Output the (X, Y) coordinate of the center of the cell containing the given text.  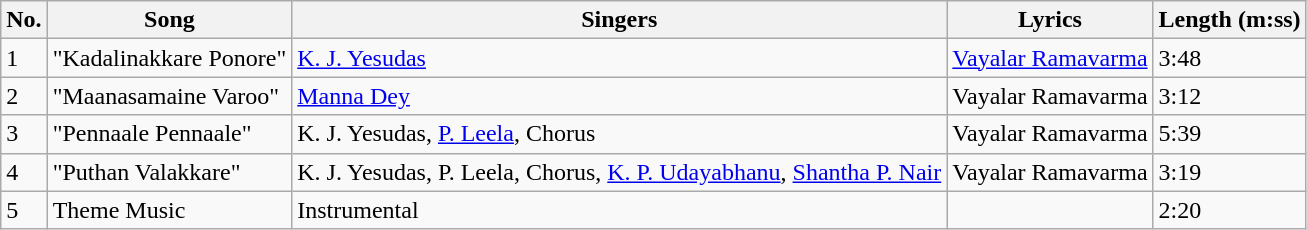
Length (m:ss) (1230, 20)
"Kadalinakkare Ponore" (170, 58)
Instrumental (620, 210)
5 (24, 210)
3:12 (1230, 96)
2 (24, 96)
K. J. Yesudas, P. Leela, Chorus, K. P. Udayabhanu, Shantha P. Nair (620, 172)
Singers (620, 20)
K. J. Yesudas (620, 58)
4 (24, 172)
3 (24, 134)
Manna Dey (620, 96)
No. (24, 20)
"Pennaale Pennaale" (170, 134)
3:19 (1230, 172)
"Puthan Valakkare" (170, 172)
Song (170, 20)
Theme Music (170, 210)
2:20 (1230, 210)
5:39 (1230, 134)
Lyrics (1050, 20)
1 (24, 58)
"Maanasamaine Varoo" (170, 96)
3:48 (1230, 58)
K. J. Yesudas, P. Leela, Chorus (620, 134)
